Pinpoint the cell where the given text exists, returning its [X, Y] midpoint coordinate. 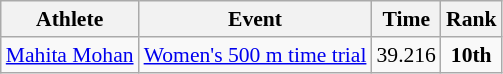
10th [472, 55]
Athlete [70, 19]
Time [406, 19]
Rank [472, 19]
Event [256, 19]
Women's 500 m time trial [256, 55]
39.216 [406, 55]
Mahita Mohan [70, 55]
